Return (x, y) of the center of cell containing provided text 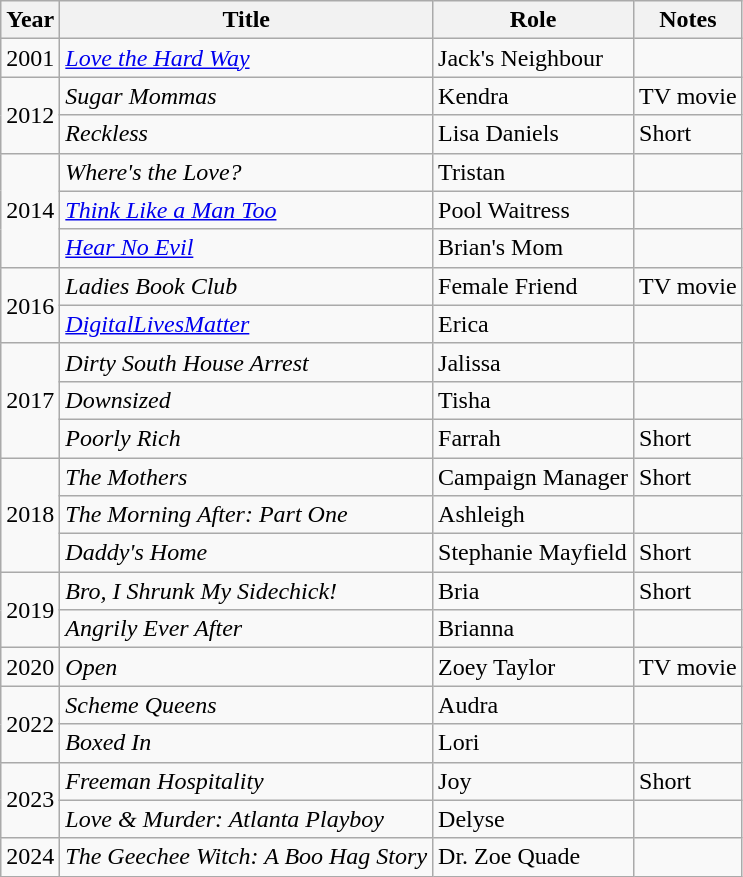
Ladies Book Club (246, 286)
Sugar Mommas (246, 96)
Love the Hard Way (246, 58)
Where's the Love? (246, 172)
Freeman Hospitality (246, 781)
Poorly Rich (246, 438)
Lori (534, 743)
Hear No Evil (246, 248)
Stephanie Mayfield (534, 553)
Brianna (534, 629)
Jalissa (534, 362)
Zoey Taylor (534, 667)
Angrily Ever After (246, 629)
2018 (30, 515)
2016 (30, 305)
Daddy's Home (246, 553)
Audra (534, 705)
Tisha (534, 400)
Role (534, 20)
Scheme Queens (246, 705)
Boxed In (246, 743)
Erica (534, 324)
Tristan (534, 172)
2017 (30, 400)
The Mothers (246, 477)
2012 (30, 115)
Dirty South House Arrest (246, 362)
Downsized (246, 400)
Kendra (534, 96)
The Geechee Witch: A Boo Hag Story (246, 857)
2024 (30, 857)
The Morning After: Part One (246, 515)
Dr. Zoe Quade (534, 857)
Female Friend (534, 286)
Love & Murder: Atlanta Playboy (246, 819)
Open (246, 667)
2019 (30, 610)
Delyse (534, 819)
Notes (688, 20)
2022 (30, 724)
DigitalLivesMatter (246, 324)
Brian's Mom (534, 248)
2020 (30, 667)
2023 (30, 800)
Year (30, 20)
2001 (30, 58)
Campaign Manager (534, 477)
Lisa Daniels (534, 134)
Jack's Neighbour (534, 58)
Farrah (534, 438)
Reckless (246, 134)
Ashleigh (534, 515)
Bro, I Shrunk My Sidechick! (246, 591)
Pool Waitress (534, 210)
Think Like a Man Too (246, 210)
Joy (534, 781)
Bria (534, 591)
Title (246, 20)
2014 (30, 210)
